Return [x, y] of the center of cell containing provided text 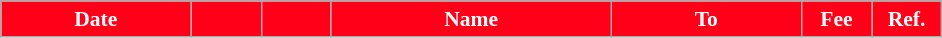
Name [471, 19]
Date [96, 19]
Fee [836, 19]
Ref. [907, 19]
To [706, 19]
